Identify which cell holds the provided text, then report its [x, y] central coordinate. 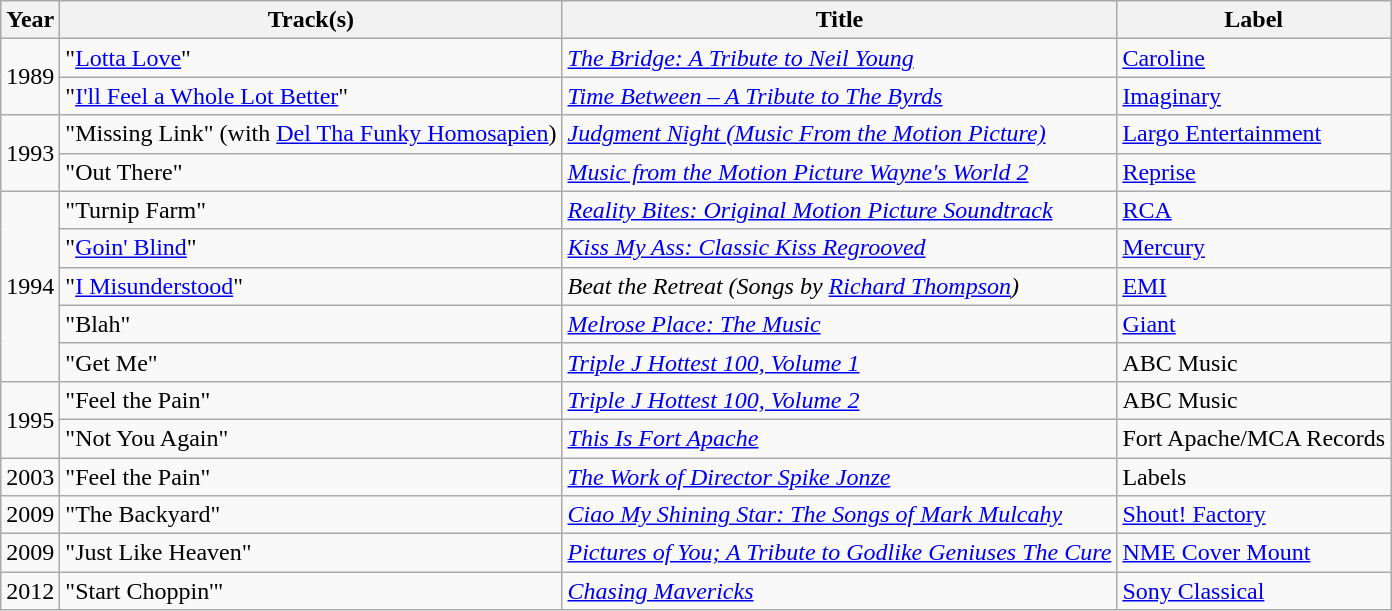
Shout! Factory [1254, 515]
"Just Like Heaven" [311, 553]
"I'll Feel a Whole Lot Better" [311, 96]
1994 [30, 286]
Fort Apache/MCA Records [1254, 438]
Triple J Hottest 100, Volume 2 [840, 400]
"Turnip Farm" [311, 210]
Caroline [1254, 58]
NME Cover Mount [1254, 553]
Giant [1254, 324]
Largo Entertainment [1254, 134]
Pictures of You; A Tribute to Godlike Geniuses The Cure [840, 553]
"Blah" [311, 324]
2012 [30, 591]
EMI [1254, 286]
Judgment Night (Music From the Motion Picture) [840, 134]
"Out There" [311, 172]
Reality Bites: Original Motion Picture Soundtrack [840, 210]
Triple J Hottest 100, Volume 1 [840, 362]
Kiss My Ass: Classic Kiss Regrooved [840, 248]
Labels [1254, 477]
1993 [30, 153]
"Not You Again" [311, 438]
"The Backyard" [311, 515]
Melrose Place: The Music [840, 324]
RCA [1254, 210]
"Goin' Blind" [311, 248]
"I Misunderstood" [311, 286]
The Work of Director Spike Jonze [840, 477]
2003 [30, 477]
Year [30, 20]
1989 [30, 77]
Reprise [1254, 172]
Beat the Retreat (Songs by Richard Thompson) [840, 286]
"Missing Link" (with Del Tha Funky Homosapien) [311, 134]
"Start Choppin'" [311, 591]
Ciao My Shining Star: The Songs of Mark Mulcahy [840, 515]
"Lotta Love" [311, 58]
Track(s) [311, 20]
Label [1254, 20]
Mercury [1254, 248]
1995 [30, 419]
This Is Fort Apache [840, 438]
Time Between – A Tribute to The Byrds [840, 96]
Title [840, 20]
Sony Classical [1254, 591]
"Get Me" [311, 362]
Music from the Motion Picture Wayne's World 2 [840, 172]
The Bridge: A Tribute to Neil Young [840, 58]
Imaginary [1254, 96]
Chasing Mavericks [840, 591]
